Output the [x, y] coordinate of the center of the cell containing the given text.  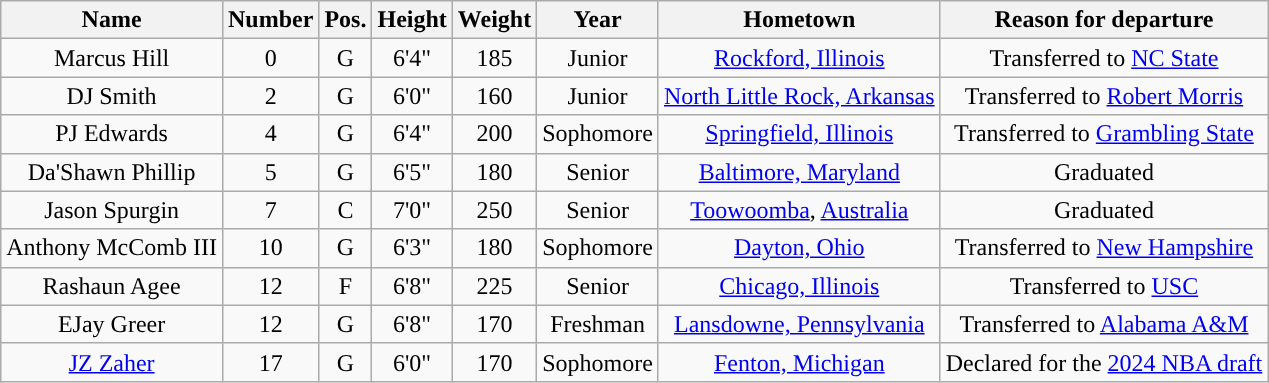
Da'Shawn Phillip [112, 172]
7 [270, 210]
North Little Rock, Arkansas [799, 96]
Dayton, Ohio [799, 248]
Transferred to Robert Morris [1104, 96]
17 [270, 362]
10 [270, 248]
200 [494, 134]
Number [270, 20]
Rashaun Agee [112, 286]
PJ Edwards [112, 134]
Height [412, 20]
6'5" [412, 172]
160 [494, 96]
Pos. [346, 20]
Transferred to New Hampshire [1104, 248]
185 [494, 58]
Name [112, 20]
Transferred to NC State [1104, 58]
5 [270, 172]
0 [270, 58]
DJ Smith [112, 96]
Jason Spurgin [112, 210]
Anthony McComb III [112, 248]
Freshman [598, 324]
Transferred to USC [1104, 286]
F [346, 286]
Marcus Hill [112, 58]
C [346, 210]
Baltimore, Maryland [799, 172]
JZ Zaher [112, 362]
2 [270, 96]
7'0" [412, 210]
Year [598, 20]
250 [494, 210]
EJay Greer [112, 324]
Chicago, Illinois [799, 286]
Reason for departure [1104, 20]
225 [494, 286]
Declared for the 2024 NBA draft [1104, 362]
Lansdowne, Pennsylvania [799, 324]
Toowoomba, Australia [799, 210]
4 [270, 134]
Transferred to Grambling State [1104, 134]
Hometown [799, 20]
Rockford, Illinois [799, 58]
Springfield, Illinois [799, 134]
Fenton, Michigan [799, 362]
Weight [494, 20]
6'3" [412, 248]
Transferred to Alabama A&M [1104, 324]
